Provide the (X, Y) coordinate of the cell's center where the given text is located.  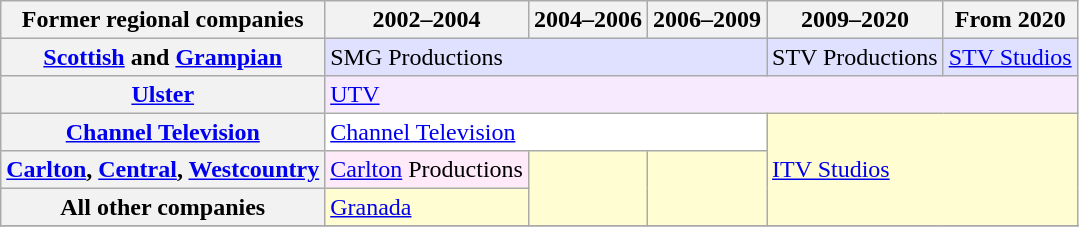
STV Productions (856, 56)
2009–2020 (856, 20)
2002–2004 (427, 20)
2006–2009 (708, 20)
UTV (702, 94)
Ulster (163, 94)
All other companies (163, 206)
2004–2006 (588, 20)
ITV Studios (922, 169)
STV Studios (1010, 56)
Scottish and Grampian (163, 56)
Carlton Productions (427, 170)
Carlton, Central, Westcountry (163, 170)
From 2020 (1010, 20)
SMG Productions (546, 56)
Former regional companies (163, 20)
Granada (427, 206)
